Scan for the cell matching the given text and deliver its (X, Y) coordinate at center. 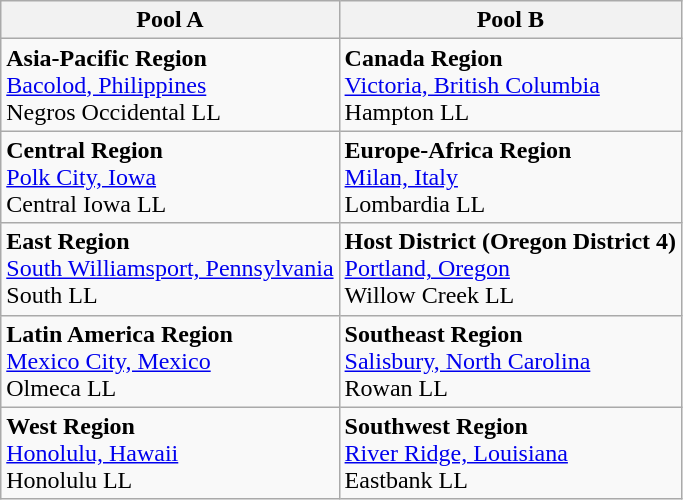
West Region Honolulu, Hawaii Honolulu LL (170, 453)
Southeast Region Salisbury, North Carolina Rowan LL (510, 361)
Europe-Africa Region Milan, Italy Lombardia LL (510, 177)
Pool A (170, 20)
Host District (Oregon District 4) Portland, Oregon Willow Creek LL (510, 269)
Latin America Region Mexico City, Mexico Olmeca LL (170, 361)
Canada Region Victoria, British Columbia Hampton LL (510, 85)
Asia-Pacific Region Bacolod, Philippines Negros Occidental LL (170, 85)
Central Region Polk City, Iowa Central Iowa LL (170, 177)
Southwest Region River Ridge, Louisiana Eastbank LL (510, 453)
East Region South Williamsport, Pennsylvania South LL (170, 269)
Pool B (510, 20)
